Locate the cell with the specified text and output its (X, Y) center coordinate. 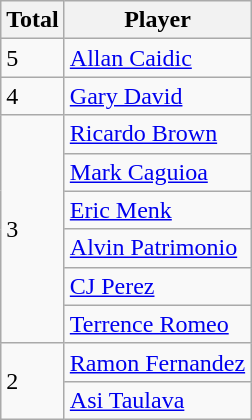
Total (33, 20)
CJ Perez (157, 286)
Terrence Romeo (157, 324)
Mark Caguioa (157, 172)
Gary David (157, 96)
Ramon Fernandez (157, 362)
Eric Menk (157, 210)
Alvin Patrimonio (157, 248)
2 (33, 381)
Asi Taulava (157, 400)
5 (33, 58)
3 (33, 229)
Allan Caidic (157, 58)
Player (157, 20)
4 (33, 96)
Ricardo Brown (157, 134)
